Output the [X, Y] coordinate of the center of the cell containing the given text.  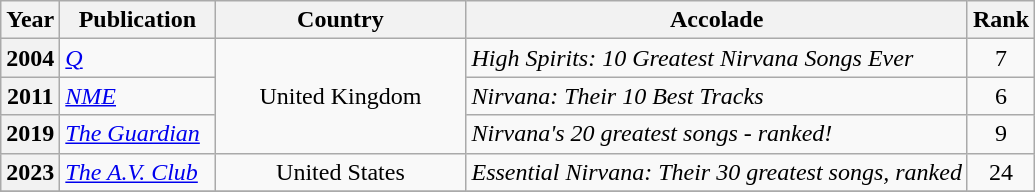
24 [1000, 172]
2023 [30, 172]
Country [340, 20]
Nirvana: Their 10 Best Tracks [716, 96]
2019 [30, 134]
NME [138, 96]
6 [1000, 96]
Rank [1000, 20]
The A.V. Club [138, 172]
7 [1000, 58]
9 [1000, 134]
Essential Nirvana: Their 30 greatest songs, ranked [716, 172]
United Kingdom [340, 96]
Year [30, 20]
2004 [30, 58]
High Spirits: 10 Greatest Nirvana Songs Ever [716, 58]
The Guardian [138, 134]
Publication [138, 20]
Nirvana's 20 greatest songs - ranked! [716, 134]
United States [340, 172]
Accolade [716, 20]
2011 [30, 96]
Q [138, 58]
